Extract the [x, y] coordinate from the center of the cell holding the provided text.  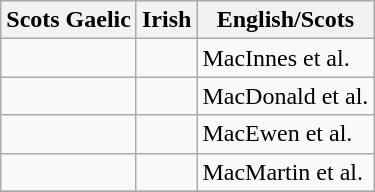
English/Scots [286, 20]
MacMartin et al. [286, 172]
Irish [166, 20]
Scots Gaelic [69, 20]
MacEwen et al. [286, 134]
MacDonald et al. [286, 96]
MacInnes et al. [286, 58]
